Return (X, Y) of the center of cell containing provided text 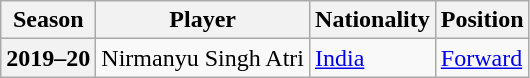
Forward (482, 58)
Nationality (373, 20)
Position (482, 20)
2019–20 (48, 58)
Player (203, 20)
Season (48, 20)
India (373, 58)
Nirmanyu Singh Atri (203, 58)
